Pinpoint the cell where the given text exists, returning its [X, Y] midpoint coordinate. 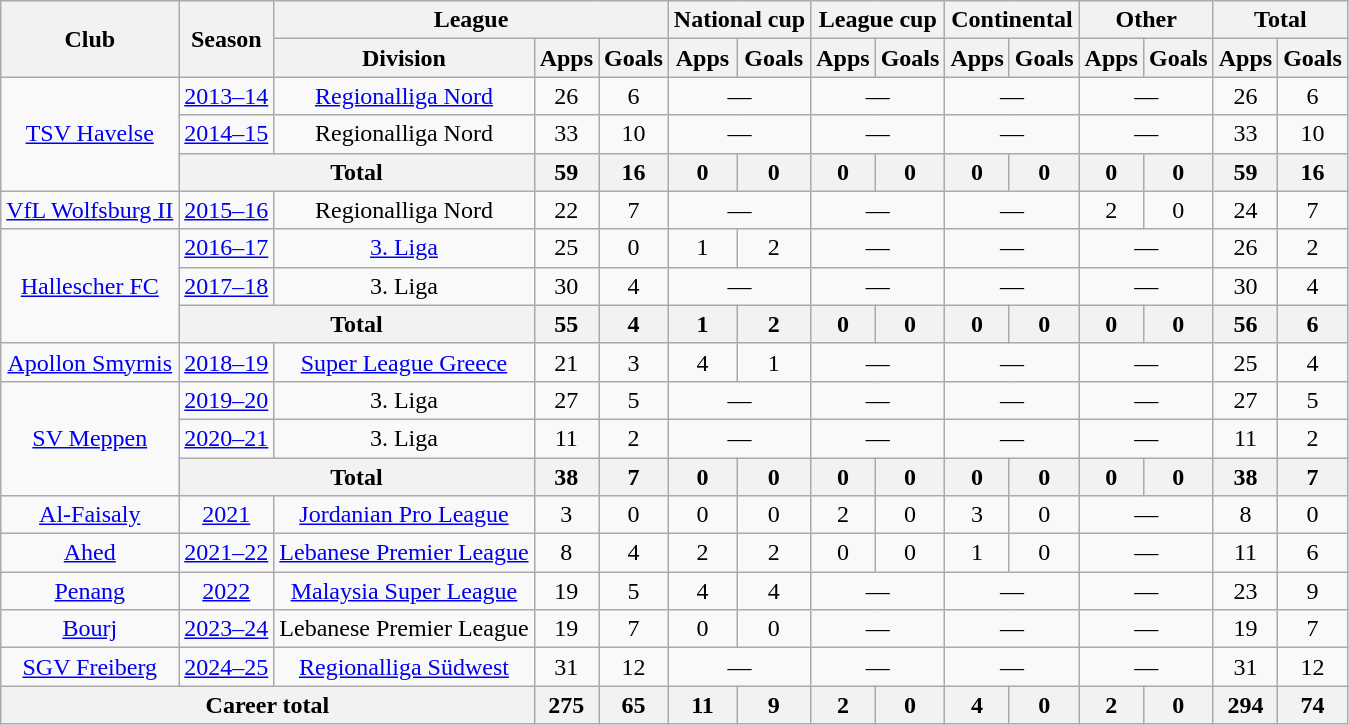
Penang [90, 591]
Club [90, 39]
2019–20 [226, 400]
League [471, 20]
2013–14 [226, 96]
Season [226, 39]
VfL Wolfsburg II [90, 210]
2014–15 [226, 134]
TSV Havelse [90, 134]
Ahed [90, 553]
294 [1245, 705]
Jordanian Pro League [404, 515]
2021 [226, 515]
2023–24 [226, 629]
2016–17 [226, 248]
Malaysia Super League [404, 591]
21 [566, 362]
2015–16 [226, 210]
275 [566, 705]
Regionalliga Südwest [404, 667]
Hallescher FC [90, 286]
2020–21 [226, 438]
22 [566, 210]
Bourj [90, 629]
Super League Greece [404, 362]
Division [404, 58]
SGV Freiberg [90, 667]
2017–18 [226, 286]
56 [1245, 324]
League cup [878, 20]
23 [1245, 591]
Other [1146, 20]
Apollon Smyrnis [90, 362]
2022 [226, 591]
SV Meppen [90, 438]
2024–25 [226, 667]
2018–19 [226, 362]
Al-Faisaly [90, 515]
National cup [739, 20]
55 [566, 324]
74 [1313, 705]
65 [634, 705]
2021–22 [226, 553]
Career total [268, 705]
24 [1245, 210]
Continental [1012, 20]
